Return the (x, y) coordinate for the center point of the cell that contains the specified text.  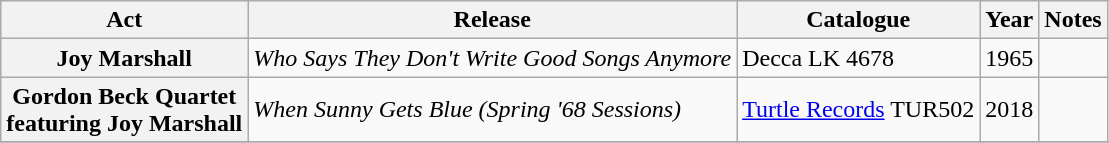
Gordon Beck Quartet featuring Joy Marshall (124, 110)
Act (124, 20)
Year (1010, 20)
1965 (1010, 58)
Release (492, 20)
Catalogue (858, 20)
When Sunny Gets Blue (Spring '68 Sessions) (492, 110)
Who Says They Don't Write Good Songs Anymore (492, 58)
Decca LK 4678 (858, 58)
Turtle Records TUR502 (858, 110)
Notes (1073, 20)
2018 (1010, 110)
Joy Marshall (124, 58)
